Locate the cell with the specified text and output its (X, Y) center coordinate. 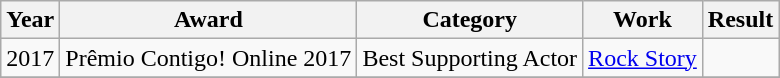
Best Supporting Actor (470, 58)
Work (643, 20)
Prêmio Contigo! Online 2017 (208, 58)
Result (740, 20)
Category (470, 20)
Rock Story (643, 58)
Award (208, 20)
2017 (30, 58)
Year (30, 20)
